Identify which cell holds the provided text, then report its [x, y] central coordinate. 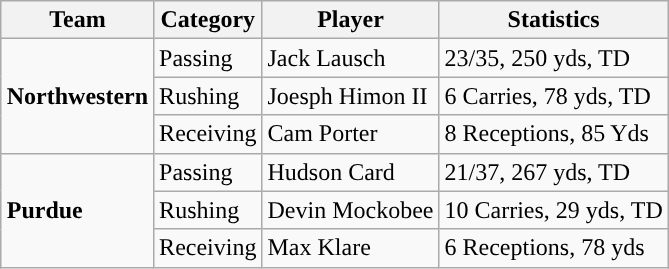
Purdue [77, 210]
21/37, 267 yds, TD [554, 172]
6 Receptions, 78 yds [554, 248]
6 Carries, 78 yds, TD [554, 96]
23/35, 250 yds, TD [554, 58]
Team [77, 20]
Player [350, 20]
10 Carries, 29 yds, TD [554, 210]
Devin Mockobee [350, 210]
Category [208, 20]
Jack Lausch [350, 58]
Max Klare [350, 248]
Northwestern [77, 96]
Hudson Card [350, 172]
Cam Porter [350, 134]
8 Receptions, 85 Yds [554, 134]
Joesph Himon II [350, 96]
Statistics [554, 20]
